For the text-containing cell, return its midpoint in (x, y) coordinate format. 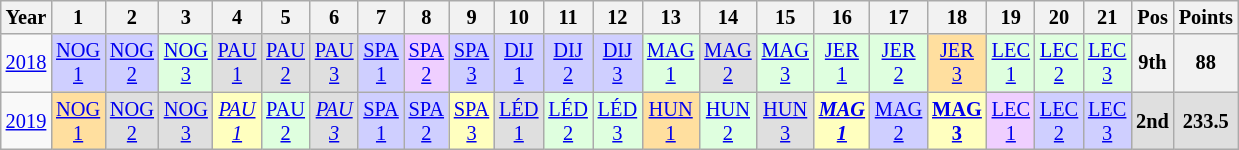
JER1 (842, 63)
6 (334, 17)
7 (380, 17)
19 (1011, 17)
DIJ3 (618, 63)
3 (186, 17)
233.5 (1206, 121)
JER2 (898, 63)
HUN1 (670, 121)
2018 (26, 63)
20 (1059, 17)
5 (286, 17)
LÉD1 (518, 121)
8 (426, 17)
11 (568, 17)
Pos (1152, 17)
2 (132, 17)
12 (618, 17)
2nd (1152, 121)
DIJ2 (568, 63)
13 (670, 17)
2019 (26, 121)
4 (238, 17)
14 (728, 17)
DIJ1 (518, 63)
16 (842, 17)
1 (78, 17)
HUN3 (786, 121)
9th (1152, 63)
9 (472, 17)
Year (26, 17)
18 (957, 17)
Points (1206, 17)
JER3 (957, 63)
LÉD2 (568, 121)
21 (1107, 17)
88 (1206, 63)
17 (898, 17)
10 (518, 17)
LÉD3 (618, 121)
HUN2 (728, 121)
15 (786, 17)
